From the cell containing the given text, extract its center point as [X, Y] coordinate. 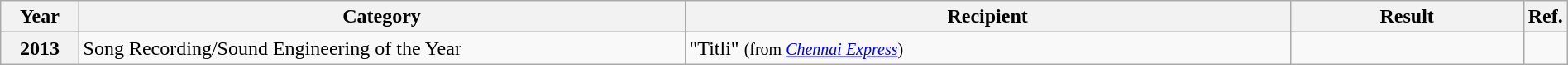
Result [1407, 17]
"Titli" (from Chennai Express) [987, 48]
Category [382, 17]
Year [40, 17]
Recipient [987, 17]
2013 [40, 48]
Song Recording/Sound Engineering of the Year [382, 48]
Ref. [1545, 17]
